Scan for the cell matching the given text and deliver its (x, y) coordinate at center. 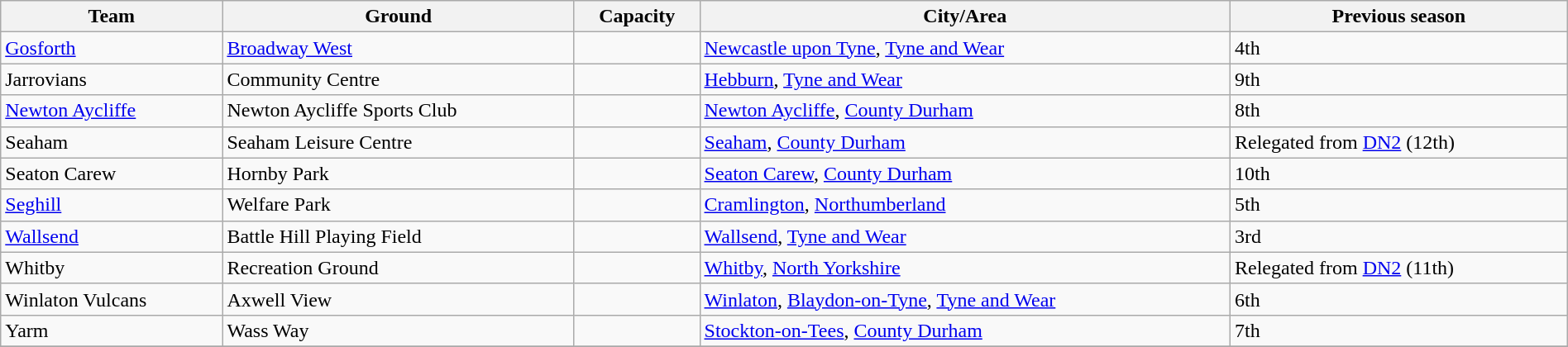
Seaham, County Durham (964, 142)
Relegated from DN2 (11th) (1398, 268)
10th (1398, 173)
6th (1398, 299)
Battle Hill Playing Field (399, 236)
5th (1398, 205)
Seaton Carew, County Durham (964, 173)
Yarm (112, 330)
Ground (399, 17)
Relegated from DN2 (12th) (1398, 142)
Seaham (112, 142)
Stockton-on-Tees, County Durham (964, 330)
7th (1398, 330)
Seaton Carew (112, 173)
Cramlington, Northumberland (964, 205)
3rd (1398, 236)
Winlaton, Blaydon-on-Tyne, Tyne and Wear (964, 299)
Winlaton Vulcans (112, 299)
Newton Aycliffe (112, 111)
Wallsend (112, 236)
Seghill (112, 205)
Jarrovians (112, 79)
Recreation Ground (399, 268)
Team (112, 17)
Whitby (112, 268)
Whitby, North Yorkshire (964, 268)
Newton Aycliffe Sports Club (399, 111)
Hebburn, Tyne and Wear (964, 79)
Welfare Park (399, 205)
Hornby Park (399, 173)
Axwell View (399, 299)
Gosforth (112, 48)
Wallsend, Tyne and Wear (964, 236)
Broadway West (399, 48)
8th (1398, 111)
City/Area (964, 17)
Wass Way (399, 330)
9th (1398, 79)
Newton Aycliffe, County Durham (964, 111)
Capacity (637, 17)
Newcastle upon Tyne, Tyne and Wear (964, 48)
Community Centre (399, 79)
Seaham Leisure Centre (399, 142)
Previous season (1398, 17)
4th (1398, 48)
